Locate the cell with the specified text and output its [x, y] center coordinate. 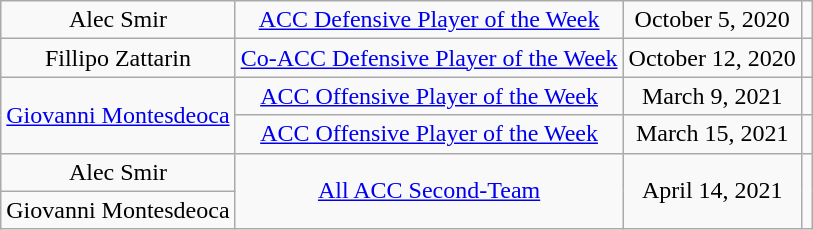
April 14, 2021 [712, 191]
March 15, 2021 [712, 134]
October 5, 2020 [712, 20]
October 12, 2020 [712, 58]
All ACC Second-Team [429, 191]
Fillipo Zattarin [118, 58]
March 9, 2021 [712, 96]
ACC Defensive Player of the Week [429, 20]
Co-ACC Defensive Player of the Week [429, 58]
